Extract the [x, y] coordinate from the center of the cell holding the provided text.  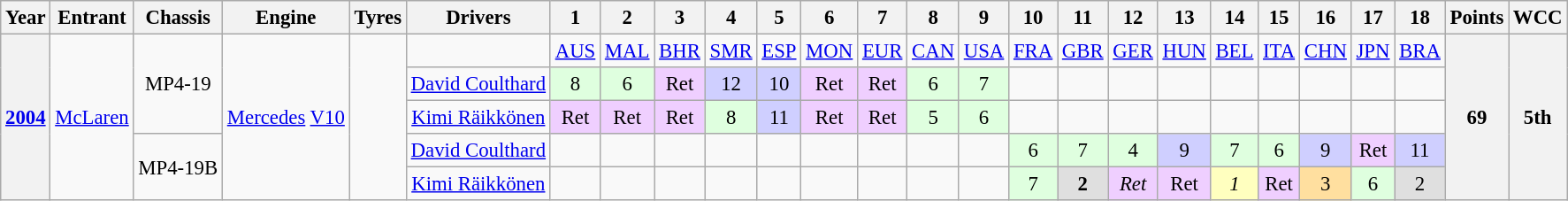
15 [1279, 18]
17 [1373, 18]
Engine [286, 18]
SMR [730, 51]
16 [1325, 18]
Tyres [378, 18]
USA [983, 51]
BEL [1235, 51]
18 [1420, 18]
McLaren [92, 118]
69 [1477, 118]
14 [1235, 18]
2004 [26, 118]
MP4-19B [178, 166]
GBR [1082, 51]
ESP [779, 51]
BHR [679, 51]
CHN [1325, 51]
13 [1184, 18]
Drivers [478, 18]
AUS [575, 51]
FRA [1033, 51]
Points [1477, 18]
MAL [628, 51]
MP4-19 [178, 85]
BRA [1420, 51]
GER [1133, 51]
JPN [1373, 51]
CAN [934, 51]
EUR [883, 51]
Mercedes V10 [286, 118]
Year [26, 18]
Chassis [178, 18]
HUN [1184, 51]
Entrant [92, 18]
5th [1538, 118]
MON [830, 51]
WCC [1538, 18]
ITA [1279, 51]
